Locate the cell with the specified text and output its (x, y) center coordinate. 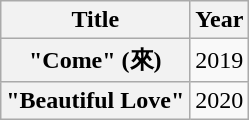
2020 (220, 100)
"Beautiful Love" (96, 100)
Year (220, 20)
2019 (220, 60)
Title (96, 20)
"Come" (來) (96, 60)
